Return the (x, y) coordinate for the center point of the cell that contains the specified text.  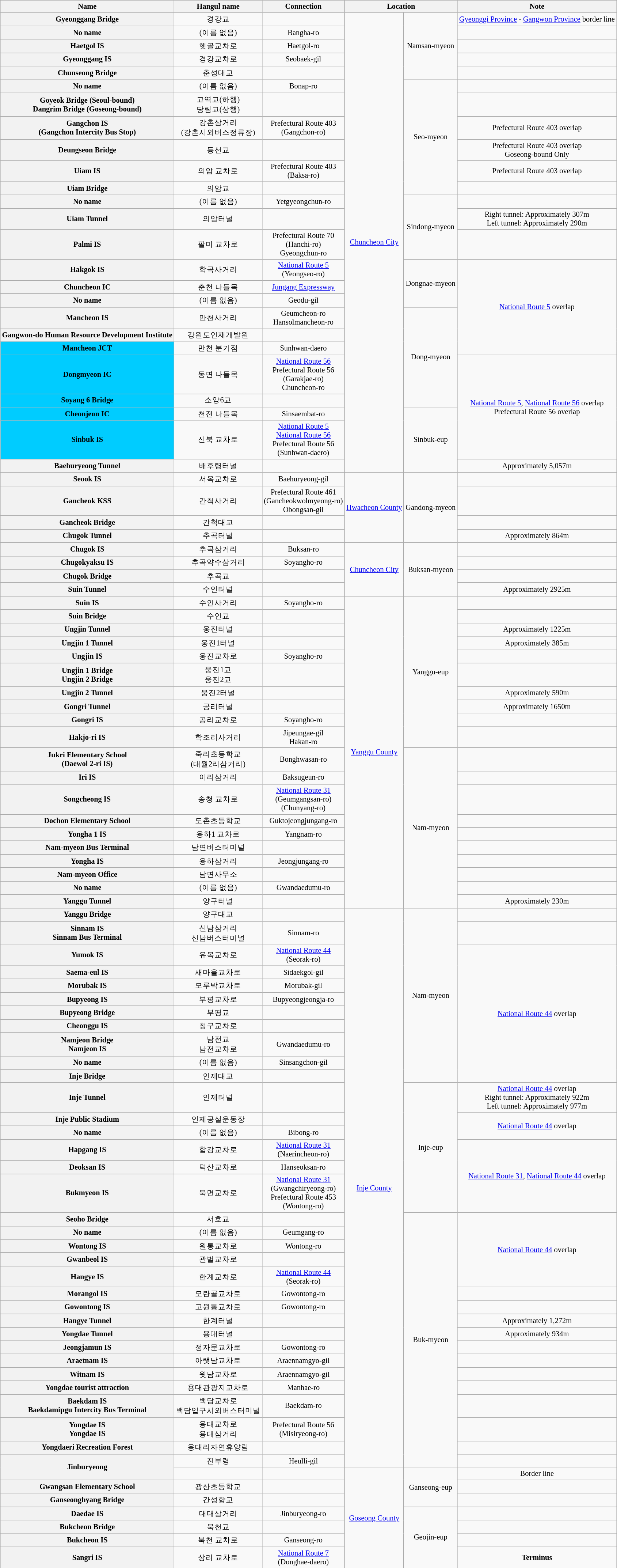
Note (537, 6)
Gongri IS (87, 720)
Buksan-myeon (430, 569)
Seook IS (87, 479)
남면버스터미널 (218, 847)
Inje Tunnel (87, 1098)
Yongdaeri Recreation Forest (87, 1447)
Gowontong IS (87, 1307)
이리삼거리 (218, 778)
Wontong IS (87, 1246)
웅진1터널 (218, 643)
Prefectural Route 403 overlapGoseong-bound Only (537, 150)
Songcheong IS (87, 799)
팔미 교차로 (218, 245)
의암 교차로 (218, 171)
한계교차로 (218, 1277)
Gongri Tunnel (87, 706)
National Route 56Prefectural Route 56(Garakjae-ro)Chuncheon-ro (303, 374)
고원통교차로 (218, 1307)
Sinbuk-eup (430, 439)
동면 나들목 (218, 374)
Geojin-eup (430, 1537)
Yongha IS (87, 861)
청구교차로 (218, 1026)
Uiam IS (87, 171)
Yetgyeongchun-ro (303, 202)
Jinburyeong-ro (303, 1513)
만천사거리 (218, 318)
Cheonggu IS (87, 1026)
광산초등학교 (218, 1487)
Prefectural Route 461(Gancheokwolmyeong-ro)Obongsan-gil (303, 501)
Approximately 230m (537, 901)
양구터널 (218, 901)
경강교 (218, 19)
Geumgang-ro (303, 1232)
Inje Public Stadium (87, 1119)
배후령터널 (218, 466)
간성향교 (218, 1500)
Hakgok IS (87, 270)
경강교차로 (218, 59)
National Route 5(Yeongseo-ro) (303, 270)
죽리초등학교(대월2리삼거리) (218, 759)
의암교 (218, 189)
간척대교 (218, 523)
Right tunnel: Approximately 307mLeft tunnel: Approximately 290m (537, 219)
Bupyeong IS (87, 999)
Yangnam-ro (303, 834)
Goyeok Bridge (Seoul-bound)Dangrim Bridge (Goseong-bound) (87, 105)
강촌삼거리(강촌시외버스정류장) (218, 128)
Gangwon-do Human Resource Development Institute (87, 335)
Approximately 590m (537, 693)
National Route 44 overlapRight tunnel: Approximately 922mLeft tunnel: Approximately 977m (537, 1098)
서호교 (218, 1219)
Sinsaembat-ro (303, 414)
Approximately 1,272m (537, 1321)
Uiam Tunnel (87, 219)
추곡삼거리 (218, 549)
Hangye IS (87, 1277)
Palmi IS (87, 245)
Hapgang IS (87, 1150)
Gyeonggang IS (87, 59)
유목교차로 (218, 955)
Deungseon Bridge (87, 150)
백담교차로백담입구시외버스터미널 (218, 1406)
National Route 5National Route 56Prefectural Route 56(Sunhwan-daero) (303, 440)
공리교차로 (218, 720)
인제공설운동장 (218, 1119)
Suin Tunnel (87, 589)
한계터널 (218, 1321)
Namsan-myeon (430, 46)
Deoksan IS (87, 1167)
Sinbuk IS (87, 440)
Gancheok Bridge (87, 523)
송청 교차로 (218, 799)
Haetgol IS (87, 46)
합강교차로 (218, 1150)
Bukcheon Bridge (87, 1527)
Nam-myeon Bus Terminal (87, 847)
춘성대교 (218, 73)
Iri IS (87, 778)
모란골교차로 (218, 1294)
Yanggu County (374, 752)
Gwanbeol IS (87, 1260)
천전 나들목 (218, 414)
Approximately 1650m (537, 706)
National Route 31(Naerincheon-ro) (303, 1150)
만천 분기점 (218, 348)
Heulli-gil (303, 1461)
Prefectural Route 403(Gangchon-ro) (303, 128)
인제대교 (218, 1076)
용대리자연휴양림 (218, 1447)
Chunseong Bridge (87, 73)
공리터널 (218, 706)
Border line (537, 1474)
Sinnam ISSinnam Bus Terminal (87, 933)
양구대교 (218, 914)
Araetnam IS (87, 1360)
Jipeungae-gilHakan-ro (303, 737)
Bibong-ro (303, 1132)
Namjeon BridgeNamjeon IS (87, 1044)
Jungang Expressway (303, 287)
신북 교차로 (218, 440)
Inje County (374, 1188)
북면교차로 (218, 1193)
Bupyeongjeongja-ro (303, 999)
진부령 (218, 1461)
아랫남교차로 (218, 1360)
Uiam Bridge (87, 189)
용하1 교차로 (218, 834)
Guktojeongjungang-ro (303, 821)
용대터널 (218, 1334)
Hangul name (218, 6)
Dochon Elementary School (87, 821)
Nam-myeon Office (87, 874)
Yanggu Bridge (87, 914)
Ganseonghyang Bridge (87, 1500)
수인터널 (218, 589)
Yumok IS (87, 955)
Approximately 934m (537, 1334)
Dongmyeon IC (87, 374)
Ungjin IS (87, 656)
춘천 나들목 (218, 287)
Hakjo-ri IS (87, 737)
Chugok IS (87, 549)
Bonap-ro (303, 86)
Approximately 1225m (537, 629)
Cheonjeon IC (87, 414)
Daedae IS (87, 1513)
Name (87, 6)
Yanggu-eup (430, 672)
Yanggu Tunnel (87, 901)
북천 교차로 (218, 1540)
신남삼거리신남버스터미널 (218, 933)
원통교차로 (218, 1246)
Approximately 385m (537, 643)
Yongdae ISYongdae IS (87, 1429)
강원도인재개발원 (218, 335)
Chugok Bridge (87, 576)
Dong-myeon (430, 357)
Ungjin 2 Tunnel (87, 693)
Prefectural Route 56(Misiryeong-ro) (303, 1429)
Approximately 5,057m (537, 466)
덕산교차로 (218, 1167)
Buksan-ro (303, 549)
Baehuryeong Tunnel (87, 466)
Chugokyaksu IS (87, 563)
새마을교차로 (218, 972)
Suin Bridge (87, 616)
Baehuryeong-gil (303, 479)
의암터널 (218, 219)
남전교남전교차로 (218, 1044)
부평교 (218, 1012)
Connection (303, 6)
수인교 (218, 616)
Dongnae-myeon (430, 283)
소양6교 (218, 401)
부평교차로 (218, 999)
수인사거리 (218, 603)
Soyang 6 Bridge (87, 401)
Sinsangchon-gil (303, 1063)
Seobaek-gil (303, 59)
Chugok Tunnel (87, 536)
National Route 31, National Route 44 overlap (537, 1176)
웅진1교웅진2교 (218, 675)
용대교차로용대삼거리 (218, 1429)
Ganseong-eup (430, 1487)
Yongdae tourist attraction (87, 1387)
Baksugeun-ro (303, 778)
Yongha 1 IS (87, 834)
학조리사거리 (218, 737)
Mancheon JCT (87, 348)
National Route 31(Gwangchiryeong-ro)Prefectural Route 453(Wontong-ro) (303, 1193)
Jukri Elementary School(Daewol 2-ri IS) (87, 759)
햇골교차로 (218, 46)
Morangol IS (87, 1294)
웅진터널 (218, 629)
모루박교차로 (218, 985)
Gyeonggang Bridge (87, 19)
남면사무소 (218, 874)
용하삼거리 (218, 861)
Buk-myeon (430, 1340)
Bukmyeon IS (87, 1193)
서옥교차로 (218, 479)
Sangri IS (87, 1557)
도촌초등학교 (218, 821)
Jeongjungang-ro (303, 861)
Ganseong-ro (303, 1540)
Manhae-ro (303, 1387)
Inje Bridge (87, 1076)
Morubak IS (87, 985)
Geodu-gil (303, 300)
Sunhwan-daero (303, 348)
Haetgol-ro (303, 46)
대대삼거리 (218, 1513)
Seoho Bridge (87, 1219)
Terminus (537, 1557)
Jeongjamun IS (87, 1347)
National Route 31(Geumgangsan-ro)(Chunyang-ro) (303, 799)
Chuncheon IC (87, 287)
Bupyeong Bridge (87, 1012)
Gwangsan Elementary School (87, 1487)
Prefectural Route 403(Baksa-ro) (303, 171)
Bukcheon IS (87, 1540)
Jinburyeong (87, 1467)
간척사거리 (218, 501)
Inje-eup (430, 1148)
정자문교차로 (218, 1347)
Hwacheon County (374, 507)
Hanseoksan-ro (303, 1167)
Morubak-gil (303, 985)
Yongdae Tunnel (87, 1334)
Gancheok KSS (87, 501)
용대관광지교차로 (218, 1387)
Sidaekgol-gil (303, 972)
윗남교차로 (218, 1374)
National Route 5 overlap (537, 307)
Gandong-myeon (430, 507)
Gangchon IS(Gangchon Intercity Bus Stop) (87, 128)
추곡약수삼거리 (218, 563)
북천교 (218, 1527)
Sinnam-ro (303, 933)
Bonghwasan-ro (303, 759)
Location (401, 6)
Sindong-myeon (430, 227)
Gyeonggi Province - Gangwon Province border line (537, 19)
Hangye Tunnel (87, 1321)
인제터널 (218, 1098)
Ungjin 1 BridgeUngjin 2 Bridge (87, 675)
Approximately 2925m (537, 589)
Saema-eul IS (87, 972)
웅진2터널 (218, 693)
학곡사거리 (218, 270)
웅진교차로 (218, 656)
Wontong-ro (303, 1246)
National Route 5, National Route 56 overlapPrefectural Route 56 overlap (537, 407)
Baekdam ISBaekdamipgu Intercity Bus Terminal (87, 1406)
Suin IS (87, 603)
Baekdam-ro (303, 1406)
등선교 (218, 150)
Mancheon IS (87, 318)
Ungjin Tunnel (87, 629)
관벌교차로 (218, 1260)
추곡터널 (218, 536)
Geumcheon-roHansolmancheon-ro (303, 318)
Witnam IS (87, 1374)
National Route 7(Donghae-daero) (303, 1557)
Approximately 864m (537, 536)
Goseong County (374, 1518)
추곡교 (218, 576)
상리 교차로 (218, 1557)
Seo-myeon (430, 137)
Bangha-ro (303, 33)
고역교(하행)당림교(상행) (218, 105)
Prefectural Route 70(Hanchi-ro)Gyeongchun-ro (303, 245)
Ungjin 1 Tunnel (87, 643)
